Extract the (X, Y) coordinate from the center of the cell holding the provided text.  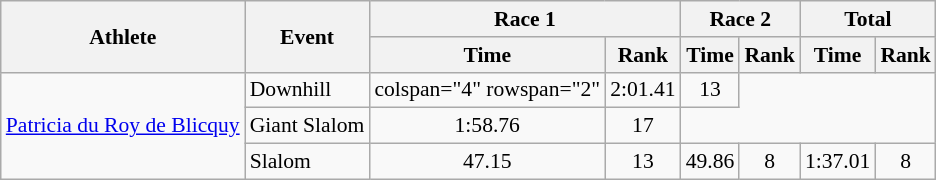
Downhill (308, 90)
17 (642, 126)
colspan="4" rowspan="2" (487, 90)
1:58.76 (487, 126)
Total (868, 19)
Slalom (308, 162)
1:37.01 (838, 162)
Athlete (123, 36)
Race 2 (740, 19)
Race 1 (524, 19)
47.15 (487, 162)
49.86 (710, 162)
Event (308, 36)
2:01.41 (642, 90)
Giant Slalom (308, 126)
Patricia du Roy de Blicquy (123, 126)
